Find where the given text appears and provide that cell's center as (x, y) coordinate. 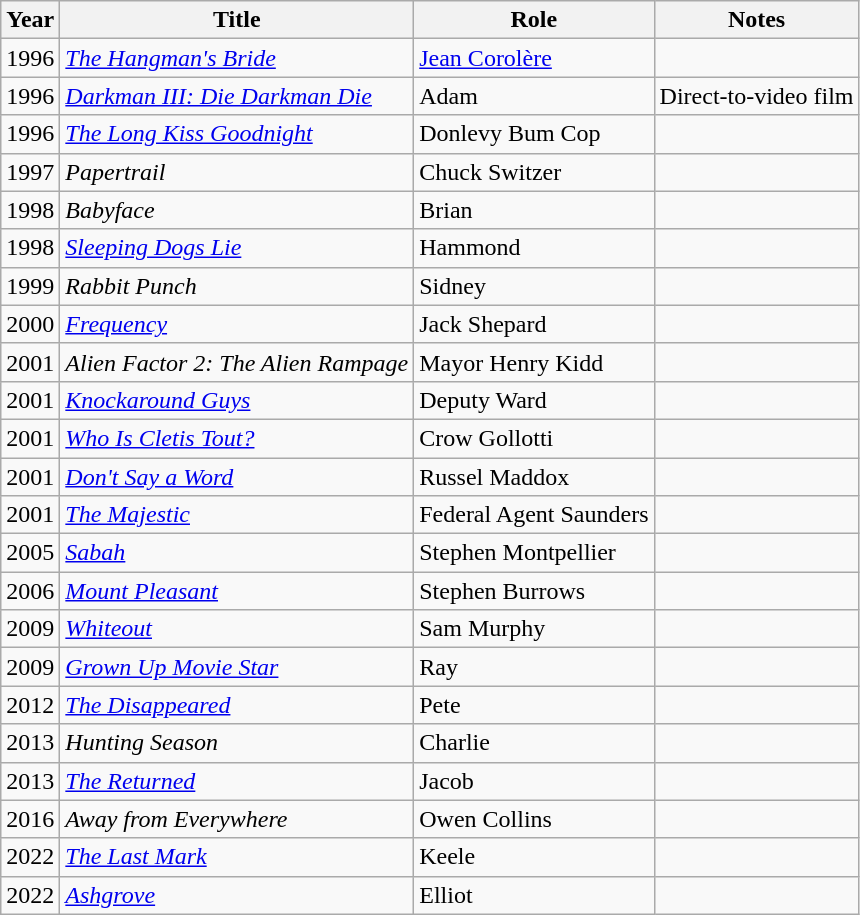
Title (237, 20)
2016 (30, 819)
Alien Factor 2: The Alien Rampage (237, 362)
Elliot (534, 895)
The Majestic (237, 515)
Frequency (237, 324)
Away from Everywhere (237, 819)
The Last Mark (237, 857)
Hammond (534, 248)
Ray (534, 667)
Mount Pleasant (237, 591)
2005 (30, 553)
Sabah (237, 553)
Year (30, 20)
Papertrail (237, 172)
Deputy Ward (534, 400)
Darkman III: Die Darkman Die (237, 96)
Chuck Switzer (534, 172)
2000 (30, 324)
Babyface (237, 210)
Stephen Montpellier (534, 553)
Ashgrove (237, 895)
Adam (534, 96)
Knockaround Guys (237, 400)
1997 (30, 172)
Stephen Burrows (534, 591)
Pete (534, 705)
Role (534, 20)
Direct-to-video film (756, 96)
Jacob (534, 781)
Charlie (534, 743)
Keele (534, 857)
Grown Up Movie Star (237, 667)
Owen Collins (534, 819)
Jack Shepard (534, 324)
Sidney (534, 286)
Crow Gollotti (534, 438)
The Long Kiss Goodnight (237, 134)
Federal Agent Saunders (534, 515)
Jean Corolère (534, 58)
Who Is Cletis Tout? (237, 438)
1999 (30, 286)
The Disappeared (237, 705)
Notes (756, 20)
The Returned (237, 781)
Don't Say a Word (237, 477)
Brian (534, 210)
2006 (30, 591)
Sleeping Dogs Lie (237, 248)
Sam Murphy (534, 629)
Russel Maddox (534, 477)
2012 (30, 705)
Hunting Season (237, 743)
Rabbit Punch (237, 286)
The Hangman's Bride (237, 58)
Whiteout (237, 629)
Mayor Henry Kidd (534, 362)
Donlevy Bum Cop (534, 134)
